Scan for the cell matching the given text and deliver its (X, Y) coordinate at center. 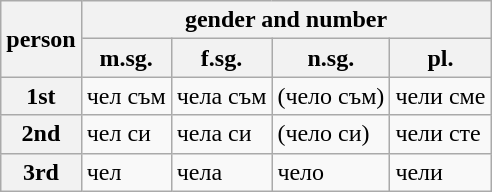
чел си (126, 134)
чели сте (440, 134)
f.sg. (222, 58)
(чело съм) (331, 96)
(чело си) (331, 134)
чела (222, 172)
чели сме (440, 96)
gender and number (286, 20)
чели (440, 172)
чело (331, 172)
m.sg. (126, 58)
2nd (41, 134)
чела съм (222, 96)
чел (126, 172)
чела си (222, 134)
person (41, 39)
чел съм (126, 96)
n.sg. (331, 58)
3rd (41, 172)
pl. (440, 58)
1st (41, 96)
